Provide the [X, Y] coordinate of the cell's center where the given text is located.  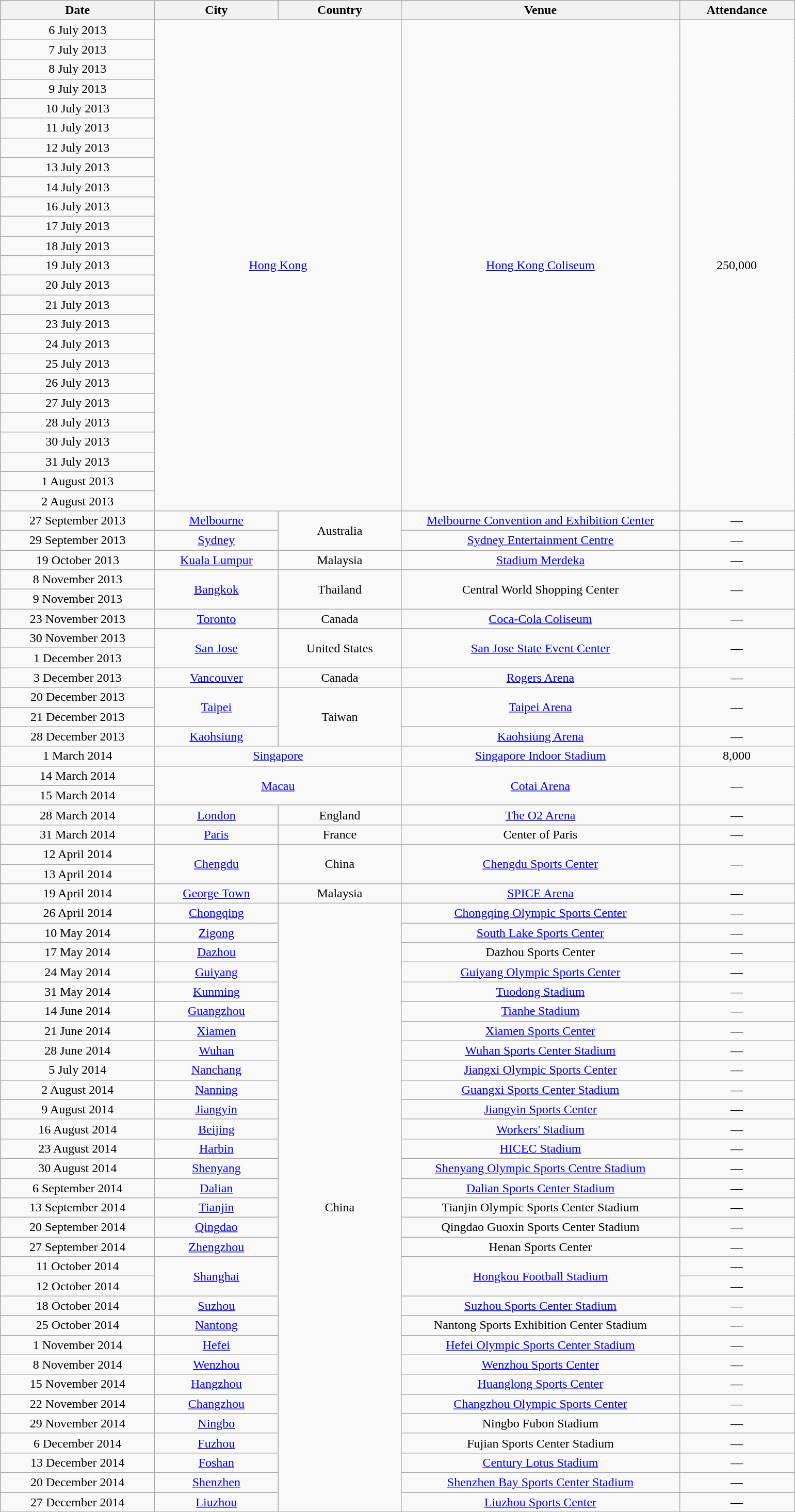
Suzhou Sports Center Stadium [541, 1306]
10 July 2013 [77, 108]
Chengdu Sports Center [541, 864]
Liuzhou [217, 1502]
Cotai Arena [541, 785]
Ningbo Fubon Stadium [541, 1423]
Ningbo [217, 1423]
18 July 2013 [77, 246]
Shanghai [217, 1276]
10 May 2014 [77, 933]
Workers' Stadium [541, 1129]
29 September 2013 [77, 540]
Central World Shopping Center [541, 589]
6 December 2014 [77, 1443]
Hefei [217, 1345]
Qingdao Guoxin Sports Center Stadium [541, 1227]
Taiwan [339, 717]
Guiyang Olympic Sports Center [541, 972]
United States [339, 648]
Xiamen Sports Center [541, 1031]
26 July 2013 [77, 383]
3 December 2013 [77, 678]
Macau [278, 785]
31 March 2014 [77, 834]
Harbin [217, 1148]
26 April 2014 [77, 913]
9 July 2013 [77, 89]
Wenzhou [217, 1365]
Venue [541, 10]
30 November 2013 [77, 638]
Melbourne Convention and Exhibition Center [541, 520]
Hangzhou [217, 1384]
HICEC Stadium [541, 1148]
Nantong [217, 1325]
France [339, 834]
8 November 2014 [77, 1365]
2 August 2013 [77, 501]
2 August 2014 [77, 1090]
22 November 2014 [77, 1404]
31 July 2013 [77, 462]
Dazhou [217, 952]
George Town [217, 894]
Nanning [217, 1090]
27 July 2013 [77, 403]
Dazhou Sports Center [541, 952]
250,000 [737, 266]
30 July 2013 [77, 442]
Wuhan Sports Center Stadium [541, 1050]
Suzhou [217, 1306]
18 October 2014 [77, 1306]
28 June 2014 [77, 1050]
20 December 2013 [77, 697]
Fuzhou [217, 1443]
Singapore [278, 756]
Dalian [217, 1188]
Australia [339, 530]
15 March 2014 [77, 795]
25 October 2014 [77, 1325]
9 August 2014 [77, 1109]
Fujian Sports Center Stadium [541, 1443]
28 July 2013 [77, 422]
Liuzhou Sports Center [541, 1502]
San Jose [217, 648]
Date [77, 10]
Stadium Merdeka [541, 560]
Changzhou Olympic Sports Center [541, 1404]
19 July 2013 [77, 266]
12 April 2014 [77, 854]
6 September 2014 [77, 1188]
Tianhe Stadium [541, 1011]
8 July 2013 [77, 69]
Hong Kong Coliseum [541, 266]
Kunming [217, 992]
27 September 2013 [77, 520]
Shenzhen Bay Sports Center Stadium [541, 1482]
Bangkok [217, 589]
Jiangyin Sports Center [541, 1109]
20 September 2014 [77, 1227]
7 July 2013 [77, 50]
Vancouver [217, 678]
16 July 2013 [77, 206]
Foshan [217, 1462]
5 July 2014 [77, 1070]
Jiangyin [217, 1109]
6 July 2013 [77, 30]
Beijing [217, 1129]
Kaohsiung [217, 736]
23 July 2013 [77, 324]
Singapore Indoor Stadium [541, 756]
Hong Kong [278, 266]
11 July 2013 [77, 128]
Qingdao [217, 1227]
Coca-Cola Coliseum [541, 619]
Center of Paris [541, 834]
20 December 2014 [77, 1482]
1 August 2013 [77, 481]
Huanglong Sports Center [541, 1384]
23 November 2013 [77, 619]
Tuodong Stadium [541, 992]
13 April 2014 [77, 874]
28 March 2014 [77, 815]
21 July 2013 [77, 305]
Kaohsiung Arena [541, 736]
Paris [217, 834]
14 June 2014 [77, 1011]
19 April 2014 [77, 894]
24 May 2014 [77, 972]
11 October 2014 [77, 1267]
13 December 2014 [77, 1462]
Guangxi Sports Center Stadium [541, 1090]
Shenyang [217, 1168]
27 September 2014 [77, 1247]
Xiamen [217, 1031]
20 July 2013 [77, 285]
28 December 2013 [77, 736]
Guangzhou [217, 1011]
SPICE Arena [541, 894]
16 August 2014 [77, 1129]
Shenzhen [217, 1482]
17 May 2014 [77, 952]
Taipei [217, 707]
The O2 Arena [541, 815]
Attendance [737, 10]
14 July 2013 [77, 187]
13 July 2013 [77, 167]
Changzhou [217, 1404]
Toronto [217, 619]
England [339, 815]
City [217, 10]
31 May 2014 [77, 992]
13 September 2014 [77, 1208]
21 December 2013 [77, 717]
1 November 2014 [77, 1345]
Thailand [339, 589]
Henan Sports Center [541, 1247]
Hongkou Football Stadium [541, 1276]
17 July 2013 [77, 226]
Chongqing Olympic Sports Center [541, 913]
Hefei Olympic Sports Center Stadium [541, 1345]
8 November 2013 [77, 580]
Melbourne [217, 520]
South Lake Sports Center [541, 933]
1 December 2013 [77, 658]
14 March 2014 [77, 776]
Jiangxi Olympic Sports Center [541, 1070]
27 December 2014 [77, 1502]
Kuala Lumpur [217, 560]
19 October 2013 [77, 560]
Taipei Arena [541, 707]
Zhengzhou [217, 1247]
Wenzhou Sports Center [541, 1365]
30 August 2014 [77, 1168]
Tianjin [217, 1208]
Chengdu [217, 864]
15 November 2014 [77, 1384]
9 November 2013 [77, 599]
Rogers Arena [541, 678]
Zigong [217, 933]
London [217, 815]
21 June 2014 [77, 1031]
1 March 2014 [77, 756]
Nanchang [217, 1070]
23 August 2014 [77, 1148]
Nantong Sports Exhibition Center Stadium [541, 1325]
Country [339, 10]
Shenyang Olympic Sports Centre Stadium [541, 1168]
12 October 2014 [77, 1286]
Century Lotus Stadium [541, 1462]
Guiyang [217, 972]
24 July 2013 [77, 344]
Tianjin Olympic Sports Center Stadium [541, 1208]
12 July 2013 [77, 147]
Sydney [217, 540]
Wuhan [217, 1050]
29 November 2014 [77, 1423]
San Jose State Event Center [541, 648]
8,000 [737, 756]
Chongqing [217, 913]
Dalian Sports Center Stadium [541, 1188]
25 July 2013 [77, 364]
Sydney Entertainment Centre [541, 540]
